Return the (x, y) coordinate for the center point of the cell that contains the specified text.  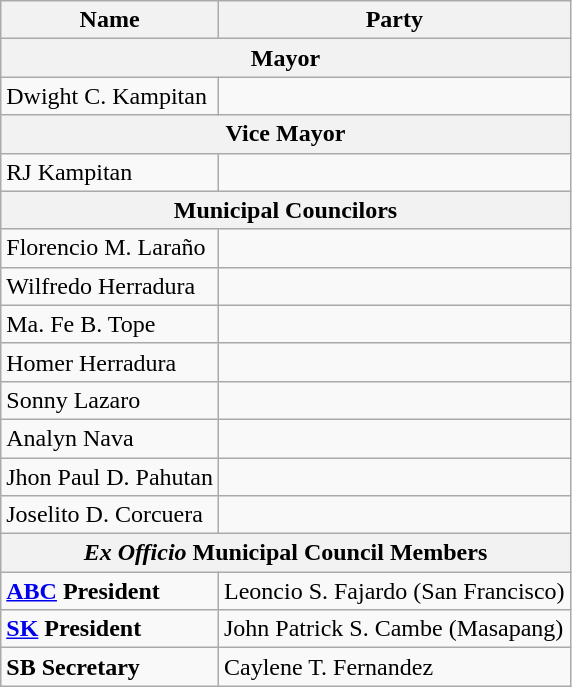
Name (110, 20)
RJ Kampitan (110, 172)
Municipal Councilors (286, 210)
SB Secretary (110, 667)
SK President (110, 629)
Sonny Lazaro (110, 400)
Jhon Paul D. Pahutan (110, 477)
Caylene T. Fernandez (394, 667)
Dwight C. Kampitan (110, 96)
Ma. Fe B. Tope (110, 324)
Joselito D. Corcuera (110, 515)
Mayor (286, 58)
Florencio M. Laraño (110, 248)
Leoncio S. Fajardo (San Francisco) (394, 591)
Party (394, 20)
Analyn Nava (110, 438)
Ex Officio Municipal Council Members (286, 553)
John Patrick S. Cambe (Masapang) (394, 629)
Homer Herradura (110, 362)
Wilfredo Herradura (110, 286)
Vice Mayor (286, 134)
ABC President (110, 591)
